For the text-containing cell, return its midpoint in (x, y) coordinate format. 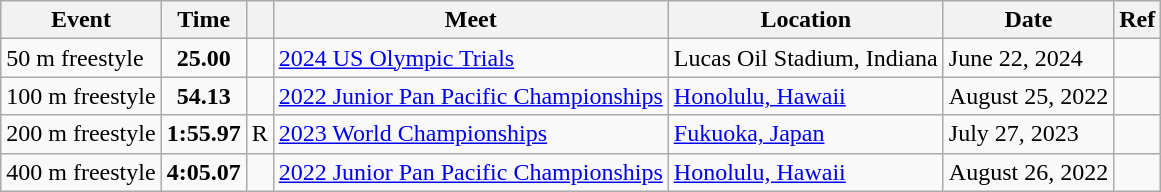
Ref (1138, 20)
Location (806, 20)
Lucas Oil Stadium, Indiana (806, 58)
Time (204, 20)
June 22, 2024 (1028, 58)
July 27, 2023 (1028, 134)
2024 US Olympic Trials (470, 58)
1:55.97 (204, 134)
200 m freestyle (81, 134)
Fukuoka, Japan (806, 134)
2023 World Championships (470, 134)
50 m freestyle (81, 58)
400 m freestyle (81, 172)
August 25, 2022 (1028, 96)
Meet (470, 20)
August 26, 2022 (1028, 172)
Event (81, 20)
Date (1028, 20)
54.13 (204, 96)
100 m freestyle (81, 96)
25.00 (204, 58)
R (260, 134)
4:05.07 (204, 172)
